Extract the (x, y) coordinate from the center of the cell holding the provided text.  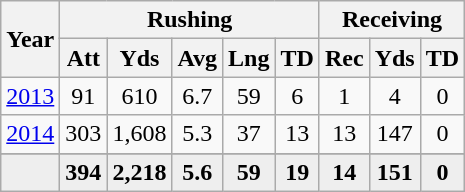
5.6 (198, 172)
4 (394, 96)
394 (84, 172)
Receiving (392, 20)
610 (140, 96)
Att (84, 58)
14 (344, 172)
Lng (249, 58)
6.7 (198, 96)
37 (249, 134)
151 (394, 172)
2,218 (140, 172)
147 (394, 134)
1 (344, 96)
303 (84, 134)
6 (297, 96)
2014 (30, 134)
1,608 (140, 134)
Rushing (190, 20)
91 (84, 96)
5.3 (198, 134)
19 (297, 172)
Rec (344, 58)
Avg (198, 58)
2013 (30, 96)
Year (30, 39)
